Locate the cell with the specified text and output its [X, Y] center coordinate. 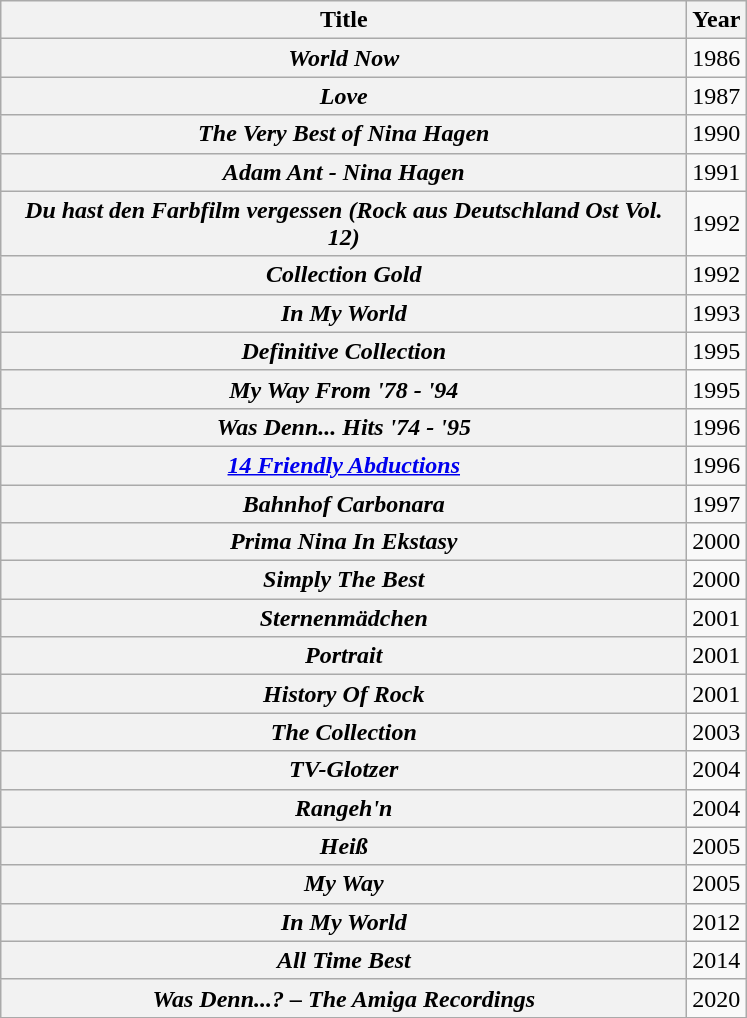
Year [716, 20]
Collection Gold [344, 275]
All Time Best [344, 960]
2014 [716, 960]
Du hast den Farbfilm vergessen (Rock aus Deutschland Ost Vol. 12) [344, 224]
The Collection [344, 732]
1987 [716, 96]
The Very Best of Nina Hagen [344, 134]
14 Friendly Abductions [344, 465]
2003 [716, 732]
Rangeh'n [344, 808]
Title [344, 20]
Portrait [344, 656]
Was Denn... Hits '74 - '95 [344, 427]
Sternenmädchen [344, 618]
History Of Rock [344, 694]
Heiß [344, 846]
2012 [716, 922]
My Way From '78 - '94 [344, 389]
1991 [716, 172]
TV-Glotzer [344, 770]
Adam Ant - Nina Hagen [344, 172]
Simply The Best [344, 580]
Definitive Collection [344, 351]
1986 [716, 58]
Bahnhof Carbonara [344, 503]
Was Denn...? – The Amiga Recordings [344, 998]
My Way [344, 884]
1997 [716, 503]
1990 [716, 134]
2020 [716, 998]
Love [344, 96]
1993 [716, 313]
World Now [344, 58]
Prima Nina In Ekstasy [344, 542]
